Return the [x, y] coordinate for the center point of the cell that contains the specified text.  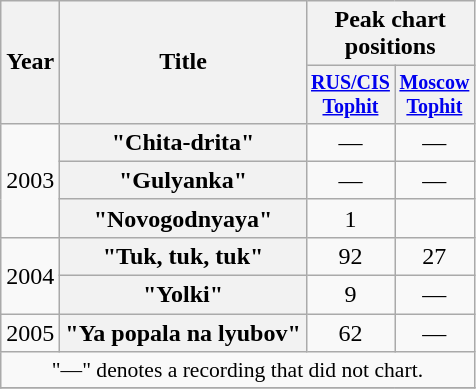
2003 [30, 180]
"Tuk, tuk, tuk" [183, 256]
MoscowTophit [434, 94]
92 [350, 256]
Title [183, 62]
"Gulyanka" [183, 180]
62 [350, 333]
"—" denotes a recording that did not chart. [238, 370]
27 [434, 256]
1 [350, 218]
9 [350, 295]
"Chita-drita" [183, 142]
Peak chart positions [390, 34]
Year [30, 62]
RUS/CISTophit [350, 94]
2005 [30, 333]
2004 [30, 275]
"Novogodnyaya" [183, 218]
"Ya popala na lyubov" [183, 333]
"Yolki" [183, 295]
